Extract the (X, Y) coordinate from the center of the cell holding the provided text.  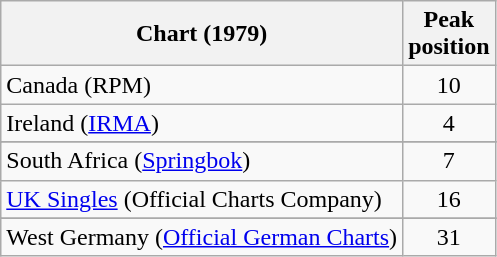
Peakposition (449, 34)
West Germany (Official German Charts) (202, 237)
Canada (RPM) (202, 85)
Ireland (IRMA) (202, 123)
16 (449, 199)
31 (449, 237)
7 (449, 161)
10 (449, 85)
South Africa (Springbok) (202, 161)
UK Singles (Official Charts Company) (202, 199)
Chart (1979) (202, 34)
4 (449, 123)
